Return the [X, Y] coordinate for the center point of the cell that contains the specified text.  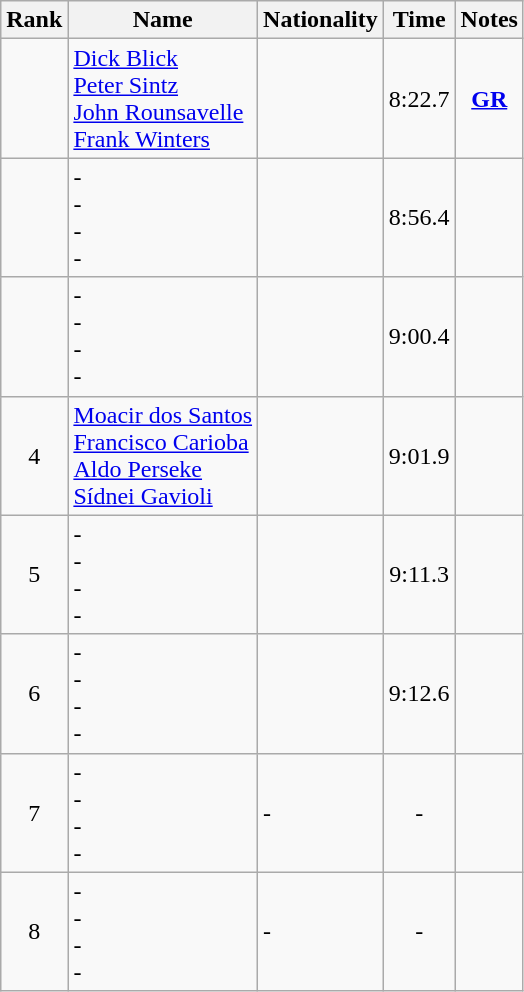
Rank [34, 20]
6 [34, 694]
Notes [489, 20]
9:00.4 [419, 336]
9:12.6 [419, 694]
Moacir dos Santos Francisco Carioba Aldo Perseke Sídnei Gavioli [163, 456]
Dick Blick Peter Sintz John Rounsavelle Frank Winters [163, 98]
Nationality [321, 20]
7 [34, 812]
GR [489, 98]
Time [419, 20]
9:01.9 [419, 456]
8:22.7 [419, 98]
8:56.4 [419, 218]
5 [34, 574]
9:11.3 [419, 574]
4 [34, 456]
8 [34, 932]
Name [163, 20]
